Output the [X, Y] coordinate of the center of the cell containing the given text.  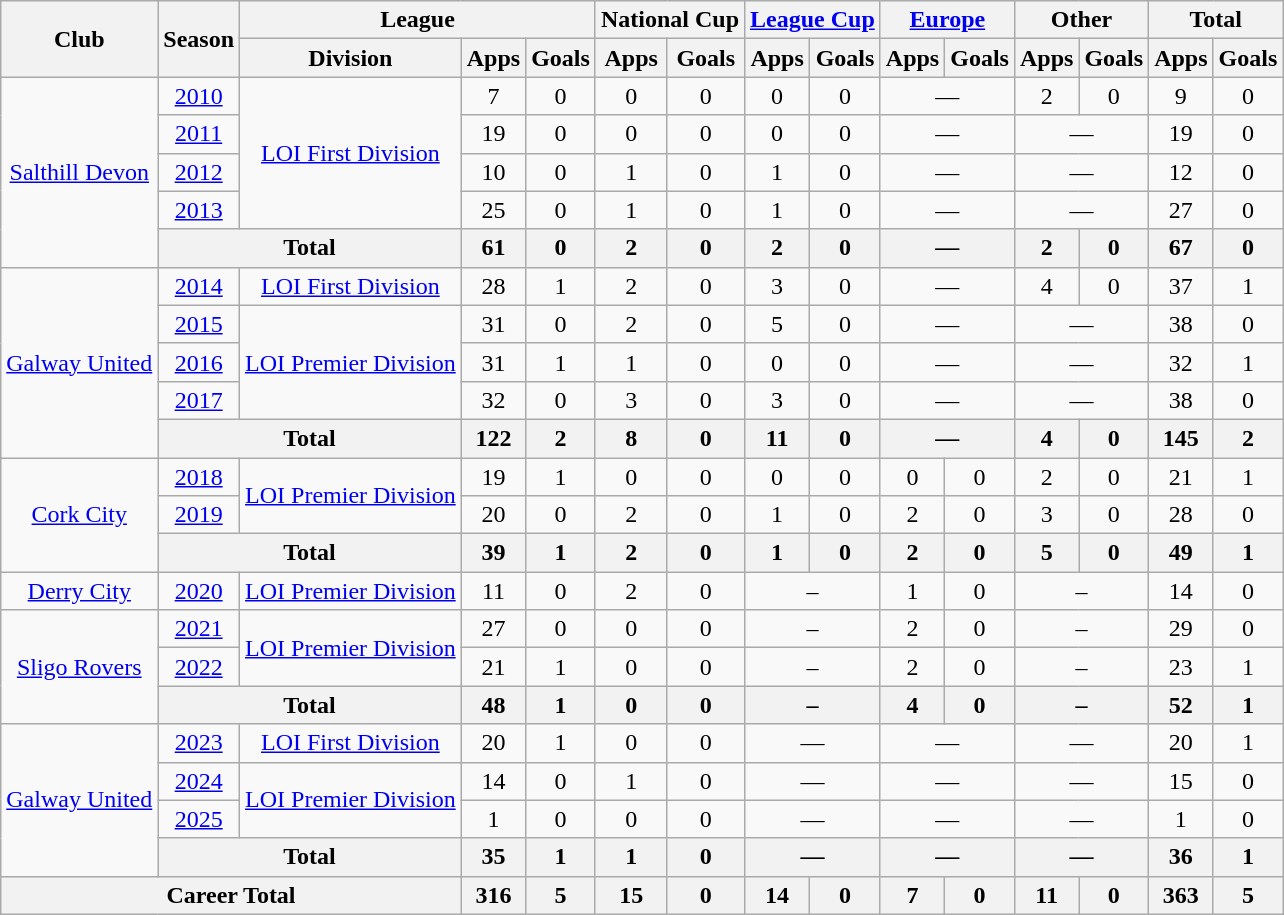
2021 [199, 629]
2019 [199, 515]
8 [631, 438]
2025 [199, 819]
29 [1181, 629]
2020 [199, 591]
Division [351, 58]
League Cup [813, 20]
49 [1181, 553]
2010 [199, 96]
2018 [199, 477]
National Cup [670, 20]
52 [1181, 705]
Career Total [231, 895]
2012 [199, 172]
363 [1181, 895]
League [418, 20]
2015 [199, 324]
23 [1181, 667]
67 [1181, 248]
25 [493, 210]
12 [1181, 172]
39 [493, 553]
36 [1181, 857]
2024 [199, 781]
10 [493, 172]
61 [493, 248]
35 [493, 857]
9 [1181, 96]
122 [493, 438]
145 [1181, 438]
2022 [199, 667]
2017 [199, 400]
2013 [199, 210]
Other [1081, 20]
Cork City [80, 515]
48 [493, 705]
2023 [199, 743]
Europe [947, 20]
Club [80, 39]
2016 [199, 362]
Sligo Rovers [80, 667]
Season [199, 39]
316 [493, 895]
37 [1181, 286]
2014 [199, 286]
2011 [199, 134]
Salthill Devon [80, 172]
Derry City [80, 591]
